Output the [X, Y] coordinate of the center of the cell containing the given text.  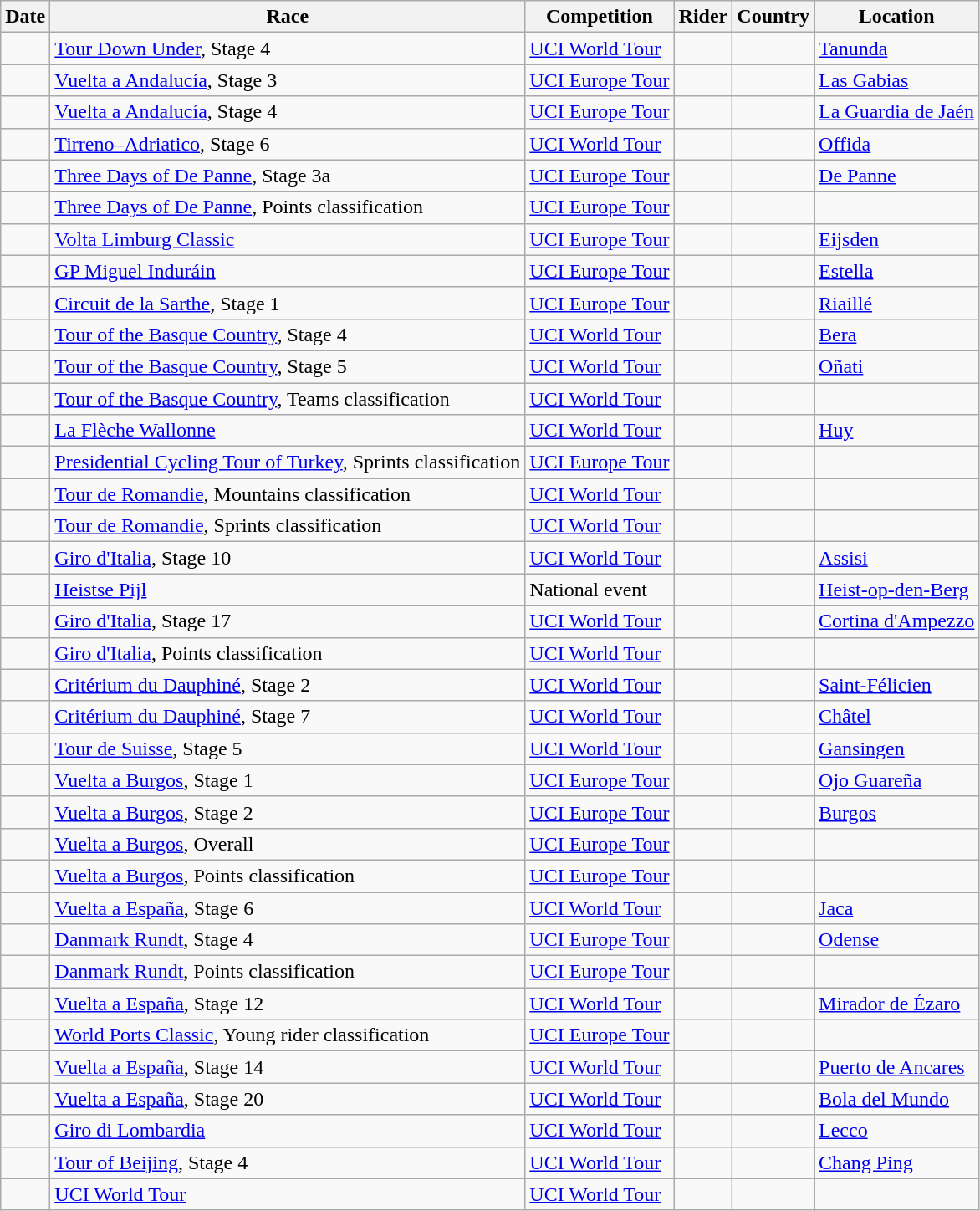
Giro d'Italia, Points classification [288, 653]
GP Miguel Induráin [288, 271]
Three Days of De Panne, Points classification [288, 207]
Vuelta a Burgos, Points classification [288, 876]
Tanunda [896, 49]
Tour de Romandie, Sprints classification [288, 526]
Saint-Félicien [896, 685]
Tour Down Under, Stage 4 [288, 49]
Jaca [896, 907]
Heistse Pijl [288, 590]
Vuelta a España, Stage 14 [288, 1067]
Rider [703, 17]
Offida [896, 144]
Ojo Guareña [896, 780]
Tirreno–Adriatico, Stage 6 [288, 144]
Estella [896, 271]
Lecco [896, 1131]
Tour of the Basque Country, Stage 4 [288, 335]
Gansingen [896, 749]
Critérium du Dauphiné, Stage 7 [288, 717]
Vuelta a España, Stage 6 [288, 907]
Burgos [896, 812]
Vuelta a Burgos, Overall [288, 844]
Giro d'Italia, Stage 17 [288, 621]
Puerto de Ancares [896, 1067]
Assisi [896, 558]
La Flèche Wallonne [288, 431]
Vuelta a España, Stage 12 [288, 1004]
Eijsden [896, 239]
Mirador de Ézaro [896, 1004]
Tour of the Basque Country, Stage 5 [288, 366]
Vuelta a Andalucía, Stage 3 [288, 80]
Tour of Beijing, Stage 4 [288, 1162]
Vuelta a Andalucía, Stage 4 [288, 112]
Volta Limburg Classic [288, 239]
Country [773, 17]
Three Days of De Panne, Stage 3a [288, 176]
Danmark Rundt, Stage 4 [288, 940]
Presidential Cycling Tour of Turkey, Sprints classification [288, 462]
Location [896, 17]
Vuelta a España, Stage 20 [288, 1099]
Las Gabias [896, 80]
Danmark Rundt, Points classification [288, 972]
Giro di Lombardia [288, 1131]
Cortina d'Ampezzo [896, 621]
Date [25, 17]
Circuit de la Sarthe, Stage 1 [288, 303]
Odense [896, 940]
De Panne [896, 176]
Chang Ping [896, 1162]
Vuelta a Burgos, Stage 1 [288, 780]
Oñati [896, 366]
Vuelta a Burgos, Stage 2 [288, 812]
Giro d'Italia, Stage 10 [288, 558]
Tour de Romandie, Mountains classification [288, 494]
Huy [896, 431]
Heist-op-den-Berg [896, 590]
Critérium du Dauphiné, Stage 2 [288, 685]
La Guardia de Jaén [896, 112]
Race [288, 17]
Tour of the Basque Country, Teams classification [288, 399]
Bera [896, 335]
Riaillé [896, 303]
Tour de Suisse, Stage 5 [288, 749]
Châtel [896, 717]
World Ports Classic, Young rider classification [288, 1035]
National event [600, 590]
Bola del Mundo [896, 1099]
Competition [600, 17]
